Provide the (X, Y) coordinate of the cell's center where the given text is located.  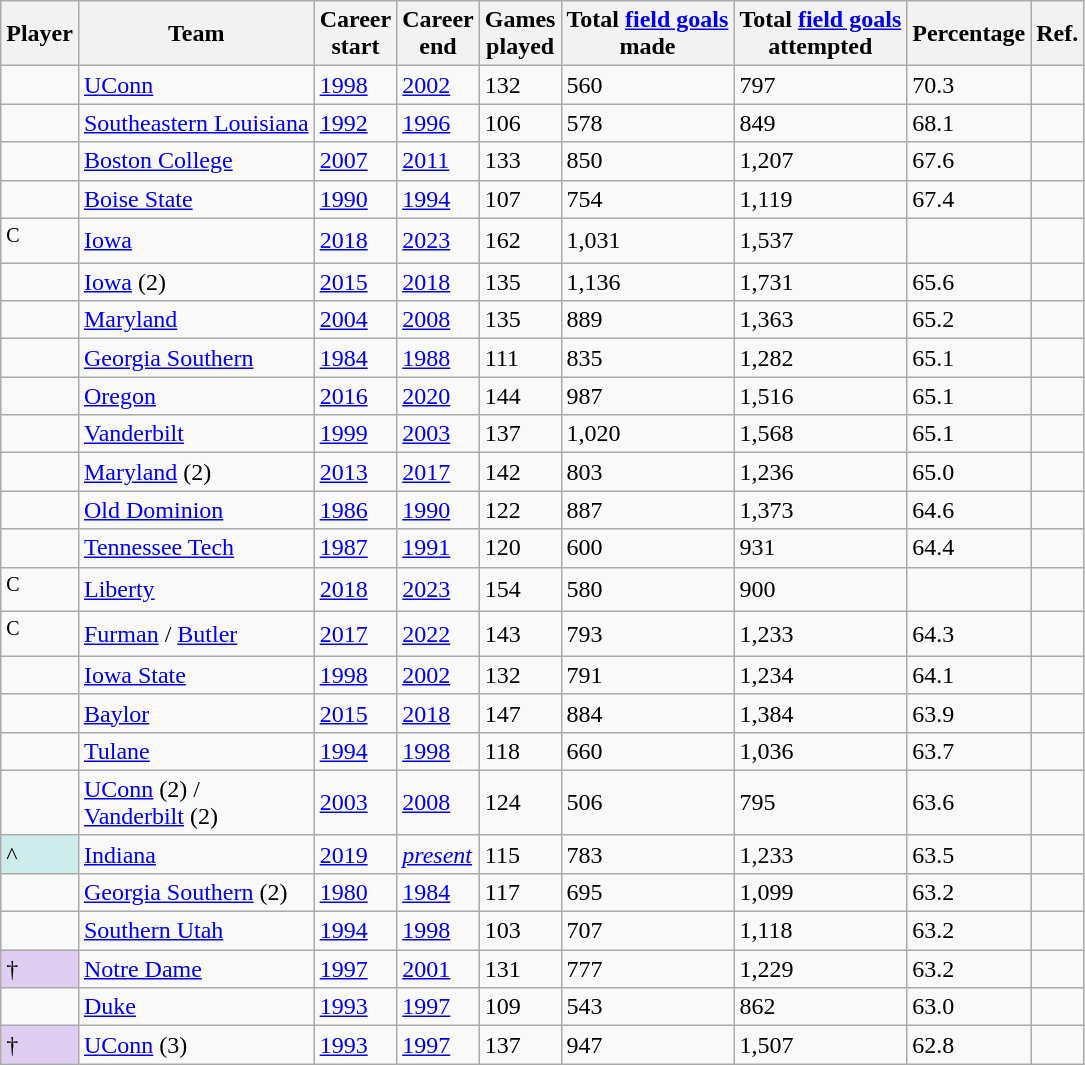
67.6 (969, 161)
1,036 (820, 751)
1996 (438, 123)
884 (648, 713)
2020 (438, 396)
862 (820, 1007)
987 (648, 396)
600 (648, 548)
64.1 (969, 675)
791 (648, 675)
131 (520, 969)
133 (520, 161)
103 (520, 931)
1,099 (820, 893)
560 (648, 85)
2004 (356, 320)
162 (520, 240)
Iowa (2) (196, 282)
1,118 (820, 931)
Baylor (196, 713)
1,568 (820, 434)
107 (520, 199)
2016 (356, 396)
1,282 (820, 358)
Ref. (1058, 34)
2011 (438, 161)
1,384 (820, 713)
Georgia Southern (2) (196, 893)
Boston College (196, 161)
660 (648, 751)
1,236 (820, 472)
Total field goalsattempted (820, 34)
147 (520, 713)
118 (520, 751)
UConn (3) (196, 1045)
63.9 (969, 713)
578 (648, 123)
Southeastern Louisiana (196, 123)
Iowa (196, 240)
Tulane (196, 751)
64.6 (969, 510)
506 (648, 802)
122 (520, 510)
63.7 (969, 751)
UConn (2) /Vanderbilt (2) (196, 802)
2001 (438, 969)
1,020 (648, 434)
543 (648, 1007)
1,373 (820, 510)
2013 (356, 472)
2022 (438, 634)
1,363 (820, 320)
777 (648, 969)
1,537 (820, 240)
67.4 (969, 199)
2019 (356, 854)
1988 (438, 358)
931 (820, 548)
65.0 (969, 472)
1,507 (820, 1045)
68.1 (969, 123)
Duke (196, 1007)
754 (648, 199)
present (438, 854)
783 (648, 854)
62.8 (969, 1045)
Boise State (196, 199)
1987 (356, 548)
^ (40, 854)
Careerstart (356, 34)
887 (648, 510)
795 (820, 802)
117 (520, 893)
Furman / Butler (196, 634)
64.4 (969, 548)
63.5 (969, 854)
154 (520, 590)
Old Dominion (196, 510)
695 (648, 893)
106 (520, 123)
Percentage (969, 34)
793 (648, 634)
109 (520, 1007)
1,136 (648, 282)
Indiana (196, 854)
Iowa State (196, 675)
65.2 (969, 320)
111 (520, 358)
900 (820, 590)
849 (820, 123)
803 (648, 472)
65.6 (969, 282)
1999 (356, 434)
64.3 (969, 634)
1,731 (820, 282)
Oregon (196, 396)
UConn (196, 85)
1986 (356, 510)
707 (648, 931)
Vanderbilt (196, 434)
120 (520, 548)
Gamesplayed (520, 34)
Maryland (196, 320)
142 (520, 472)
Careerend (438, 34)
Maryland (2) (196, 472)
947 (648, 1045)
1,031 (648, 240)
1,119 (820, 199)
2007 (356, 161)
144 (520, 396)
835 (648, 358)
1,229 (820, 969)
1980 (356, 893)
Georgia Southern (196, 358)
63.6 (969, 802)
889 (648, 320)
797 (820, 85)
1,516 (820, 396)
63.0 (969, 1007)
1991 (438, 548)
Tennessee Tech (196, 548)
1,207 (820, 161)
124 (520, 802)
850 (648, 161)
Player (40, 34)
Notre Dame (196, 969)
115 (520, 854)
Liberty (196, 590)
Team (196, 34)
143 (520, 634)
70.3 (969, 85)
Southern Utah (196, 931)
1,234 (820, 675)
Total field goalsmade (648, 34)
1992 (356, 123)
580 (648, 590)
